Scan for the cell matching the given text and deliver its [x, y] coordinate at center. 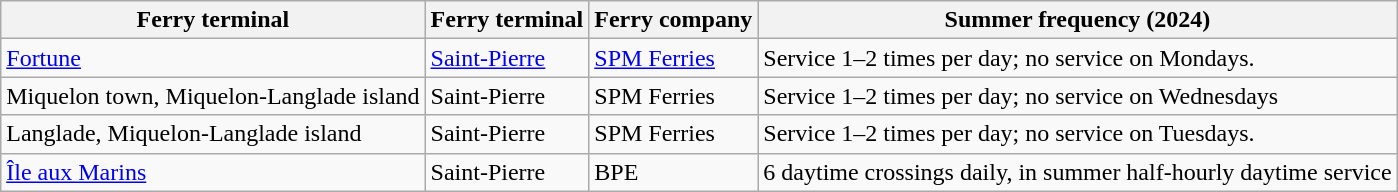
Miquelon town, Miquelon-Langlade island [213, 96]
Île aux Marins [213, 172]
Ferry company [674, 20]
Service 1–2 times per day; no service on Tuesdays. [1078, 134]
6 daytime crossings daily, in summer half-hourly daytime service [1078, 172]
Service 1–2 times per day; no service on Wednesdays [1078, 96]
Summer frequency (2024) [1078, 20]
Langlade, Miquelon-Langlade island [213, 134]
Service 1–2 times per day; no service on Mondays. [1078, 58]
BPE [674, 172]
Fortune [213, 58]
